Return the (x, y) coordinate for the center point of the cell that contains the specified text.  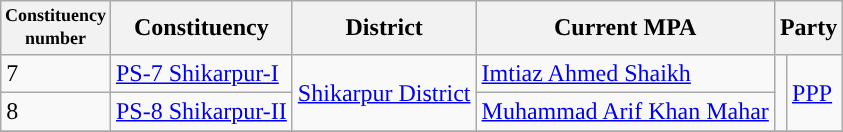
Constituency number (56, 28)
PS-8 Shikarpur-II (201, 111)
7 (56, 73)
Current MPA (625, 28)
District (384, 28)
8 (56, 111)
Shikarpur District (384, 92)
PS-7 Shikarpur-I (201, 73)
Imtiaz Ahmed Shaikh (625, 73)
PPP (815, 92)
Muhammad Arif Khan Mahar (625, 111)
Party (808, 28)
Constituency (201, 28)
